Identify which cell holds the provided text, then report its (x, y) central coordinate. 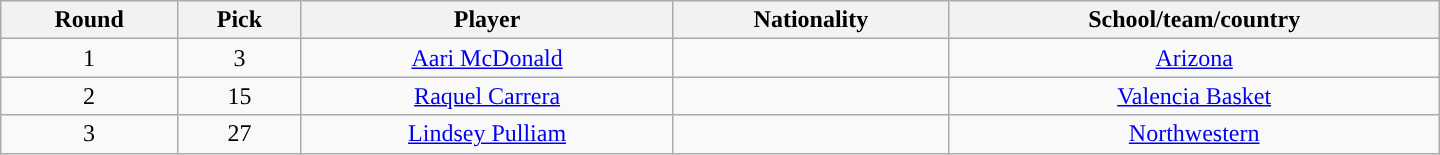
Lindsey Pulliam (486, 134)
15 (239, 96)
Aari McDonald (486, 58)
2 (90, 96)
Northwestern (1194, 134)
Round (90, 20)
1 (90, 58)
Valencia Basket (1194, 96)
Arizona (1194, 58)
Nationality (811, 20)
Player (486, 20)
School/team/country (1194, 20)
Pick (239, 20)
27 (239, 134)
Raquel Carrera (486, 96)
